Locate the cell with the specified text and output its (X, Y) center coordinate. 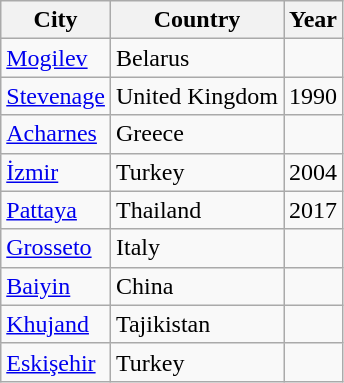
Pattaya (56, 210)
Mogilev (56, 58)
Eskişehir (56, 362)
City (56, 20)
1990 (314, 96)
China (196, 286)
Baiyin (56, 286)
Khujand (56, 324)
2004 (314, 172)
Grosseto (56, 248)
Year (314, 20)
2017 (314, 210)
United Kingdom (196, 96)
Tajikistan (196, 324)
Thailand (196, 210)
Acharnes (56, 134)
Greece (196, 134)
Country (196, 20)
Stevenage (56, 96)
İzmir (56, 172)
Belarus (196, 58)
Italy (196, 248)
